Return the [x, y] coordinate for the center point of the cell that contains the specified text.  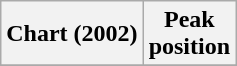
Chart (2002) [72, 34]
Peak position [189, 34]
